Capture the cell that displays the provided text and extract its (x, y) central coordinate. 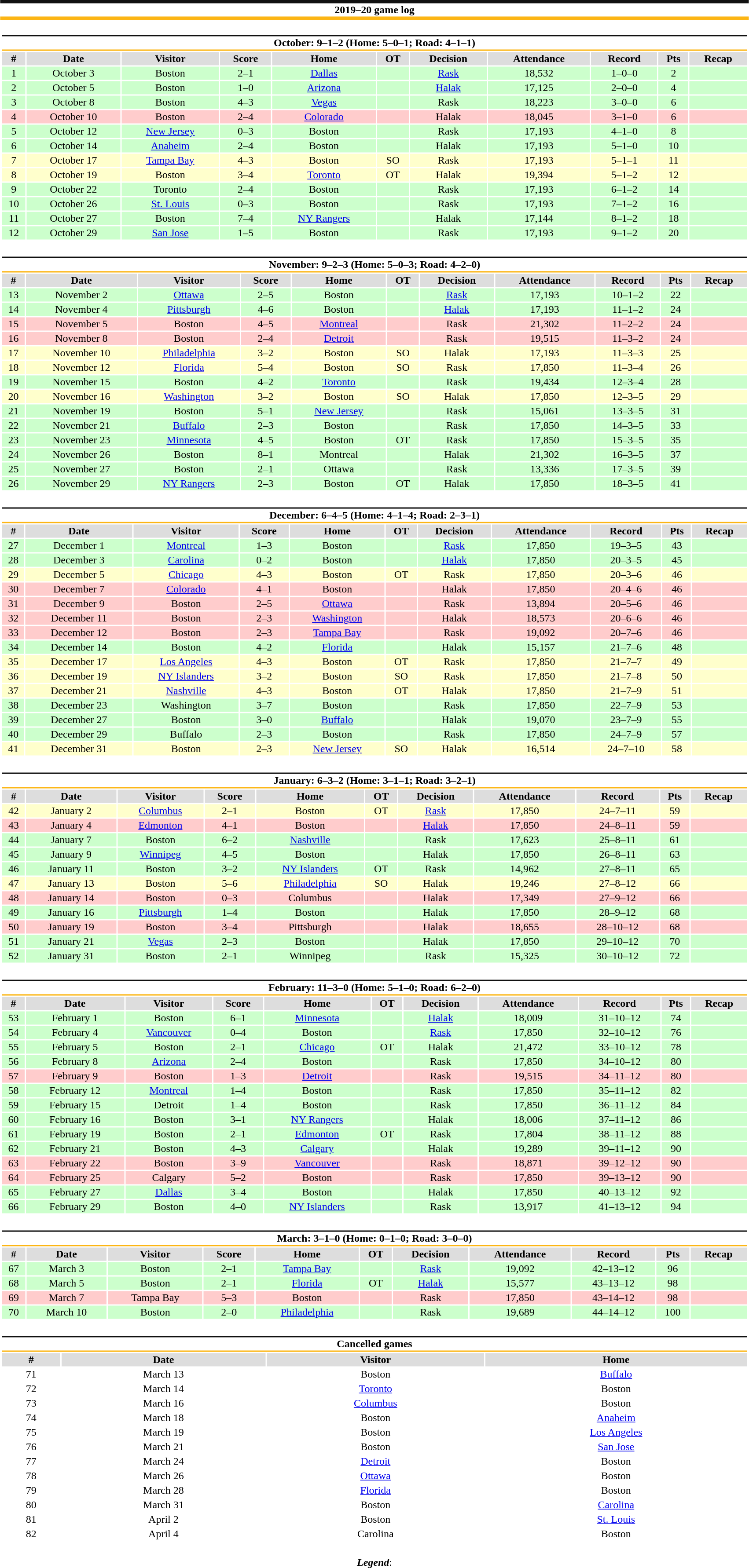
5–2 (238, 1177)
December 29 (79, 734)
March 7 (66, 1298)
36 (13, 676)
4–6 (265, 309)
38–11–12 (620, 1134)
1–0–0 (624, 73)
February 19 (75, 1134)
5–6 (230, 884)
January 4 (71, 826)
March 5 (66, 1283)
24–7–9 (626, 734)
December 11 (79, 618)
April 2 (163, 1520)
December 5 (79, 575)
5–1–0 (624, 146)
17,144 (539, 219)
14,962 (525, 869)
19,394 (539, 175)
19,289 (528, 1148)
12–3–4 (628, 382)
24–8–11 (617, 826)
17,125 (539, 88)
January 21 (71, 942)
6–1 (238, 1018)
42–13–12 (613, 1269)
77 (31, 1462)
19,070 (541, 720)
56 (13, 1061)
6–2 (230, 840)
79 (31, 1491)
3–0 (264, 720)
March 24 (163, 1462)
52 (13, 956)
December 27 (79, 720)
81 (31, 1520)
January 9 (71, 855)
November 4 (81, 309)
24–7–10 (626, 749)
60 (13, 1119)
3–1 (238, 1119)
27–9–12 (617, 898)
December 19 (79, 676)
25–8–11 (617, 840)
34 (13, 647)
October 29 (73, 233)
October 17 (73, 161)
November 5 (81, 324)
October 12 (73, 132)
February 21 (75, 1148)
18,573 (541, 618)
37–11–12 (620, 1119)
21 (13, 411)
2–0 (229, 1312)
February 5 (75, 1047)
March 21 (163, 1447)
67 (13, 1269)
39–13–12 (620, 1177)
18,655 (525, 927)
92 (676, 1192)
16,514 (541, 749)
86 (676, 1119)
15–3–5 (628, 440)
3 (14, 102)
5–1–2 (624, 175)
15 (13, 324)
36–11–12 (620, 1105)
0–2 (264, 560)
March 3 (66, 1269)
January 7 (71, 840)
December: 6–4–5 (Home: 4–1–4; Road: 2–3–1) (374, 515)
March 10 (66, 1312)
6–1–2 (624, 190)
December 7 (79, 589)
February: 11–3–0 (Home: 5–1–0; Road: 6–2–0) (374, 988)
14–3–5 (628, 425)
40 (13, 734)
42 (13, 811)
13,336 (545, 469)
13–3–5 (628, 411)
December 9 (79, 604)
21–7–7 (626, 662)
1–0 (246, 88)
17,349 (525, 898)
69 (13, 1298)
7–1–2 (624, 204)
2–0–0 (624, 88)
February 12 (75, 1090)
20–6–6 (626, 618)
88 (676, 1134)
March 16 (163, 1404)
March 14 (163, 1389)
17,623 (525, 840)
44 (13, 840)
7 (14, 161)
73 (31, 1404)
75 (31, 1433)
November 10 (81, 353)
10–1–2 (628, 295)
39–12–12 (620, 1163)
22–7–9 (626, 705)
11–3–4 (628, 367)
November 16 (81, 396)
3–1–0 (624, 117)
27 (13, 546)
3–0–0 (624, 102)
3–7 (264, 705)
11–3–3 (628, 353)
28–9–12 (617, 913)
26–8–11 (617, 855)
January 11 (71, 869)
March 18 (163, 1418)
21–7–8 (626, 676)
7–4 (246, 219)
November: 9–2–3 (Home: 5–0–3; Road: 4–2–0) (374, 265)
November 2 (81, 295)
64 (13, 1177)
Cancelled games (374, 1344)
20–3–6 (626, 575)
21–7–9 (626, 691)
47 (13, 884)
16–3–5 (628, 454)
33–10–12 (620, 1047)
December 14 (79, 647)
15,577 (520, 1283)
18,045 (539, 117)
5–3 (229, 1298)
21–7–6 (626, 647)
October 19 (73, 175)
18,532 (539, 73)
October 27 (73, 219)
17,804 (528, 1134)
20–4–6 (626, 589)
20–7–6 (626, 633)
17 (13, 353)
30–10–12 (617, 956)
February 29 (75, 1206)
29–10–12 (617, 942)
2019–20 game log (374, 10)
13 (13, 295)
8–1–2 (624, 219)
December 17 (79, 662)
24–7–11 (617, 811)
November 21 (81, 425)
October: 9–1–2 (Home: 5–0–1; Road: 4–1–1) (374, 43)
5–1 (265, 411)
9–1–2 (624, 233)
January 16 (71, 913)
32–10–12 (620, 1032)
February 8 (75, 1061)
40–13–12 (620, 1192)
February 16 (75, 1119)
9 (14, 190)
13,917 (528, 1206)
41–13–12 (620, 1206)
19,246 (525, 884)
18,871 (528, 1163)
20–5–6 (626, 604)
19 (13, 382)
44–14–12 (613, 1312)
February 22 (75, 1163)
November 8 (81, 338)
March 19 (163, 1433)
15,157 (541, 647)
62 (13, 1148)
43–14–12 (613, 1298)
March 26 (163, 1476)
19,434 (545, 382)
October 5 (73, 88)
February 15 (75, 1105)
13,894 (541, 604)
December 3 (79, 560)
96 (672, 1269)
October 3 (73, 73)
23–7–9 (626, 720)
October 8 (73, 102)
34–11–12 (620, 1076)
November 26 (81, 454)
October 26 (73, 204)
December 31 (79, 749)
5–1–1 (624, 161)
December 12 (79, 633)
March 13 (163, 1374)
January 2 (71, 811)
20–3–5 (626, 560)
November 15 (81, 382)
November 12 (81, 367)
February 1 (75, 1018)
94 (676, 1206)
31–10–12 (620, 1018)
April 4 (163, 1534)
February 4 (75, 1032)
February 27 (75, 1192)
February 9 (75, 1076)
5–4 (265, 367)
January: 6–3–2 (Home: 3–1–1; Road: 3–2–1) (374, 780)
1 (14, 73)
84 (676, 1105)
71 (31, 1374)
October 14 (73, 146)
January 14 (71, 898)
34–10–12 (620, 1061)
March 28 (163, 1491)
18,009 (528, 1018)
11–1–2 (628, 309)
27–8–12 (617, 884)
December 21 (79, 691)
18–3–5 (628, 483)
December 23 (79, 705)
30 (13, 589)
28–10–12 (617, 927)
0–4 (238, 1032)
November 23 (81, 440)
39–11–12 (620, 1148)
8–1 (265, 454)
18,006 (528, 1119)
11–2–2 (628, 324)
November 29 (81, 483)
November 27 (81, 469)
12–3–5 (628, 396)
18,223 (539, 102)
15,061 (545, 411)
27–8–11 (617, 869)
17–3–5 (628, 469)
21,472 (528, 1047)
October 10 (73, 117)
4–1–0 (624, 132)
19,689 (520, 1312)
38 (13, 705)
February 25 (75, 1177)
15,325 (525, 956)
4–0 (238, 1206)
1–5 (246, 233)
32 (13, 618)
January 31 (71, 956)
54 (13, 1032)
March: 3–1–0 (Home: 0–1–0; Road: 3–0–0) (374, 1239)
March 31 (163, 1505)
100 (672, 1312)
January 19 (71, 927)
January 13 (71, 884)
5 (14, 132)
19–3–5 (626, 546)
November 19 (81, 411)
35–11–12 (620, 1090)
December 1 (79, 546)
11–3–2 (628, 338)
23 (13, 440)
3–9 (238, 1163)
October 22 (73, 190)
43–13–12 (613, 1283)
